Provide the [X, Y] coordinate of the cell's center where the given text is located.  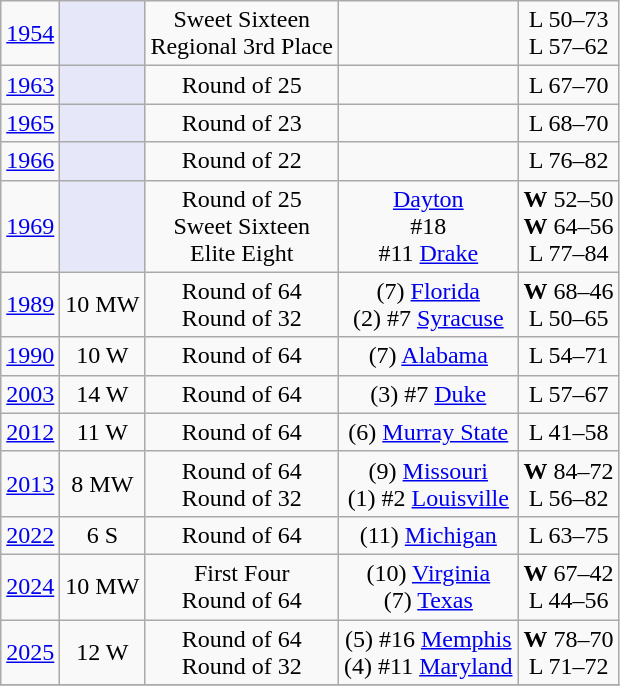
Round of 25 [242, 85]
(5) #16 Memphis (4) #11 Maryland [428, 652]
Sweet SixteenRegional 3rd Place [242, 34]
L 67–70 [568, 85]
12 W [102, 652]
W 67–42 L 44–56 [568, 586]
Round of 23 [242, 123]
L 41–58 [568, 432]
Round of 25Sweet SixteenElite Eight [242, 226]
(10) Virginia(7) Texas [428, 586]
W 68–46L 50–65 [568, 304]
14 W [102, 394]
(3) #7 Duke [428, 394]
1990 [30, 356]
L 57–67 [568, 394]
Dayton#18 #11 Drake [428, 226]
L 50–73L 57–62 [568, 34]
L 63–75 [568, 535]
(11) Michigan [428, 535]
1954 [30, 34]
L 68–70 [568, 123]
W 78–70 L 71–72 [568, 652]
1965 [30, 123]
2025 [30, 652]
Round of 22 [242, 161]
(7) Alabama [428, 356]
11 W [102, 432]
2022 [30, 535]
L 76–82 [568, 161]
L 54–71 [568, 356]
2003 [30, 394]
W 84–72L 56–82 [568, 484]
W 52–50W 64–56L 77–84 [568, 226]
2013 [30, 484]
1969 [30, 226]
First FourRound of 64 [242, 586]
6 S [102, 535]
(9) Missouri(1) #2 Louisville [428, 484]
2024 [30, 586]
1963 [30, 85]
10 W [102, 356]
8 MW [102, 484]
1966 [30, 161]
(7) Florida(2) #7 Syracuse [428, 304]
(6) Murray State [428, 432]
2012 [30, 432]
1989 [30, 304]
